From the cell containing the given text, extract its center point as (X, Y) coordinate. 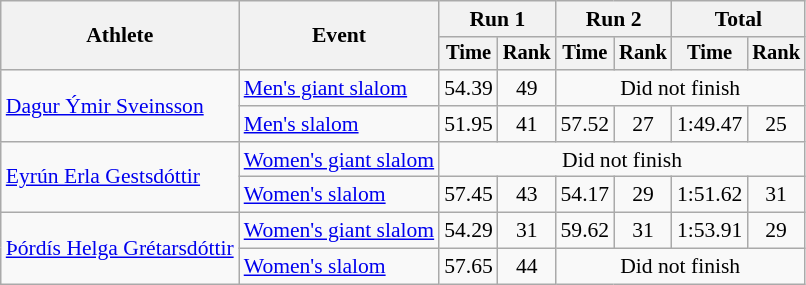
Total (738, 19)
Dagur Ýmir Sveinsson (120, 106)
54.39 (468, 88)
1:51.62 (710, 195)
Run 1 (497, 19)
49 (527, 88)
41 (527, 124)
Run 2 (614, 19)
Þórdís Helga Grétarsdóttir (120, 248)
57.45 (468, 195)
59.62 (586, 231)
Eyrún Erla Gestsdóttir (120, 178)
Athlete (120, 36)
27 (643, 124)
Event (340, 36)
57.65 (468, 267)
54.17 (586, 195)
54.29 (468, 231)
1:49.47 (710, 124)
Men's giant slalom (340, 88)
51.95 (468, 124)
44 (527, 267)
1:53.91 (710, 231)
43 (527, 195)
Men's slalom (340, 124)
57.52 (586, 124)
25 (776, 124)
